Return the (X, Y) coordinate for the center point of the cell that contains the specified text.  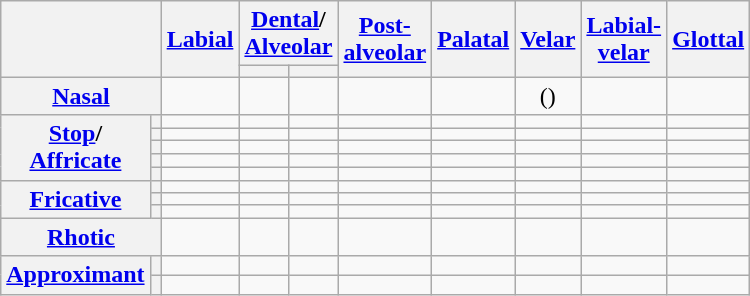
Dental/Alveolar (288, 34)
Post-alveolar (385, 39)
Labial-velar (624, 39)
Velar (548, 39)
Palatal (474, 39)
Fricative (76, 199)
Rhotic (81, 237)
Nasal (81, 96)
Stop/Affricate (76, 148)
Glottal (708, 39)
Approximant (76, 275)
() (548, 96)
Labial (200, 39)
